Detect which cell encompasses the target text, then output its [x, y] center coordinate. 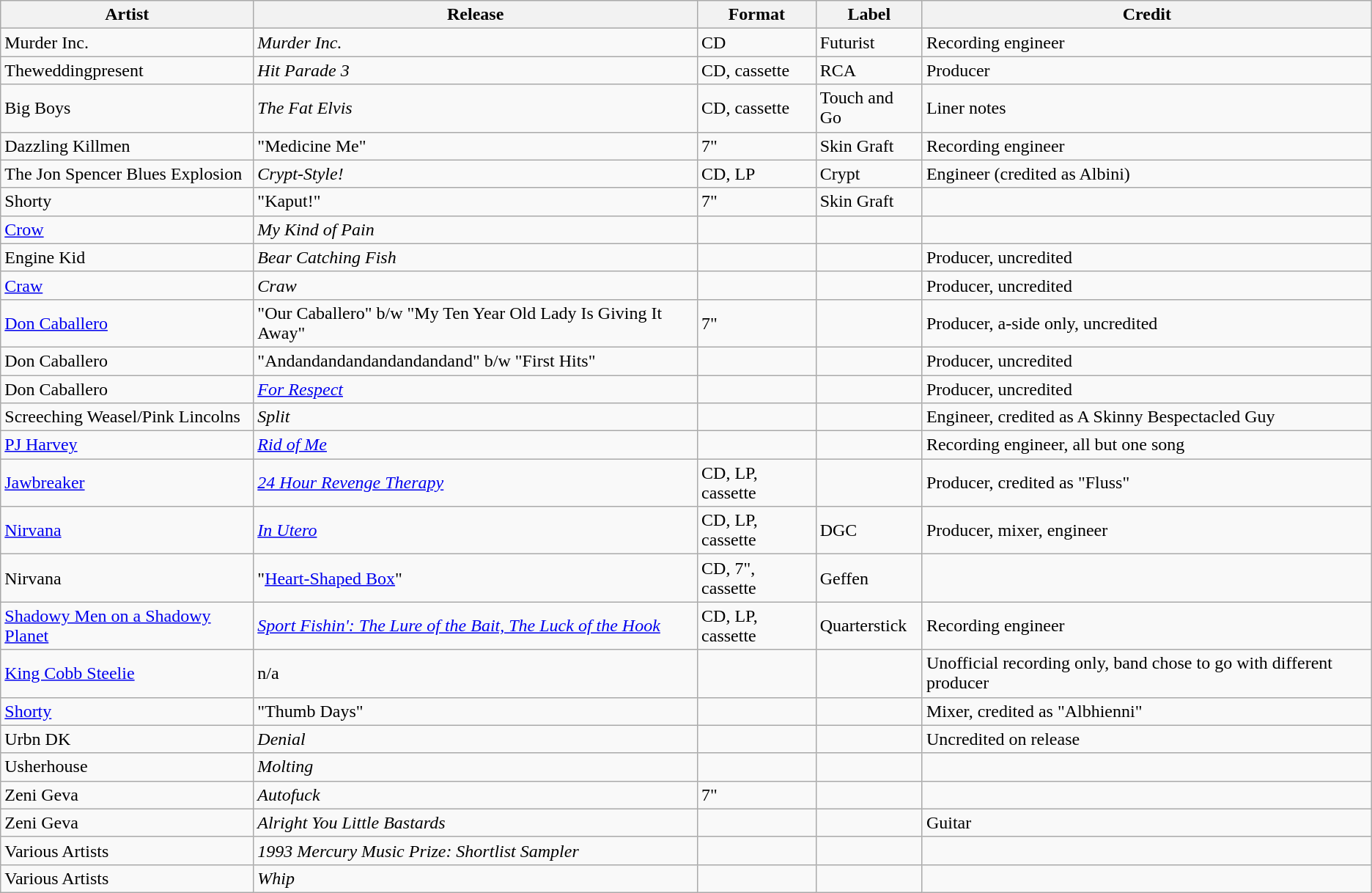
Usherhouse [128, 767]
Format [757, 15]
Producer [1146, 70]
Molting [476, 767]
Engineer (credited as Albini) [1146, 174]
Artist [128, 15]
Recording engineer, all but one song [1146, 445]
Alright You Little Bastards [476, 823]
Producer, credited as "Fluss" [1146, 482]
Denial [476, 739]
In Utero [476, 531]
Hit Parade 3 [476, 70]
"Heart-Shaped Box" [476, 578]
"Kaput!" [476, 202]
The Jon Spencer Blues Explosion [128, 174]
Sport Fishin': The Lure of the Bait, The Luck of the Hook [476, 626]
Screeching Weasel/Pink Lincolns [128, 417]
Producer, mixer, engineer [1146, 531]
Label [869, 15]
"Thumb Days" [476, 711]
Engine Kid [128, 257]
King Cobb Steelie [128, 673]
Release [476, 15]
Split [476, 417]
Futurist [869, 43]
For Respect [476, 389]
Rid of Me [476, 445]
Credit [1146, 15]
Liner notes [1146, 109]
24 Hour Revenge Therapy [476, 482]
Mixer, credited as "Albhienni" [1146, 711]
Producer, a-side only, uncredited [1146, 323]
Urbn DK [128, 739]
Uncredited on release [1146, 739]
CD, 7", cassette [757, 578]
The Fat Elvis [476, 109]
Crow [128, 229]
Whip [476, 878]
"Andandandandandandandand" b/w "First Hits" [476, 361]
Bear Catching Fish [476, 257]
Quarterstick [869, 626]
1993 Mercury Music Prize: Shortlist Sampler [476, 850]
CD, LP [757, 174]
Crypt [869, 174]
My Kind of Pain [476, 229]
Shadowy Men on a Shadowy Planet [128, 626]
Crypt-Style! [476, 174]
Unofficial recording only, band chose to go with different producer [1146, 673]
Jawbreaker [128, 482]
"Our Caballero" b/w "My Ten Year Old Lady Is Giving It Away" [476, 323]
RCA [869, 70]
Engineer, credited as A Skinny Bespectacled Guy [1146, 417]
DGC [869, 531]
PJ Harvey [128, 445]
Dazzling Killmen [128, 146]
Geffen [869, 578]
Theweddingpresent [128, 70]
Touch and Go [869, 109]
CD [757, 43]
n/a [476, 673]
Big Boys [128, 109]
Guitar [1146, 823]
"Medicine Me" [476, 146]
Autofuck [476, 795]
